Return (X, Y) of the center of cell containing provided text 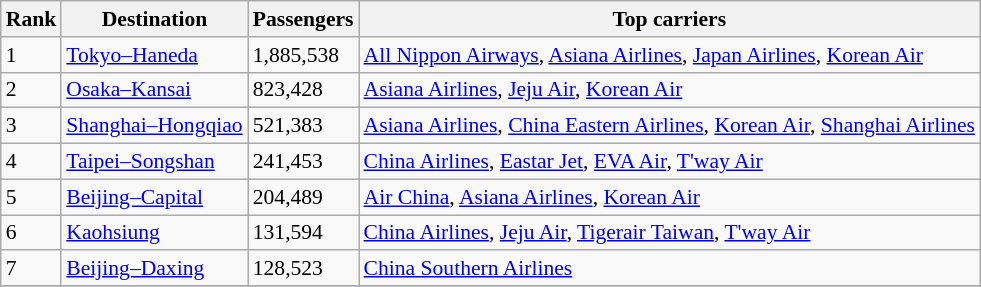
Beijing–Daxing (154, 269)
128,523 (304, 269)
Osaka–Kansai (154, 90)
Taipei–Songshan (154, 162)
China Southern Airlines (670, 269)
Passengers (304, 19)
Beijing–Capital (154, 197)
China Airlines, Eastar Jet, EVA Air, T'way Air (670, 162)
Top carriers (670, 19)
5 (32, 197)
Tokyo–Haneda (154, 55)
2 (32, 90)
China Airlines, Jeju Air, Tigerair Taiwan, T'way Air (670, 233)
3 (32, 126)
Destination (154, 19)
All Nippon Airways, Asiana Airlines, Japan Airlines, Korean Air (670, 55)
521,383 (304, 126)
204,489 (304, 197)
Kaohsiung (154, 233)
823,428 (304, 90)
7 (32, 269)
241,453 (304, 162)
131,594 (304, 233)
Rank (32, 19)
1 (32, 55)
6 (32, 233)
Air China, Asiana Airlines, Korean Air (670, 197)
Shanghai–Hongqiao (154, 126)
Asiana Airlines, Jeju Air, Korean Air (670, 90)
Asiana Airlines, China Eastern Airlines, Korean Air, Shanghai Airlines (670, 126)
4 (32, 162)
1,885,538 (304, 55)
